Detect which cell encompasses the target text, then output its (x, y) center coordinate. 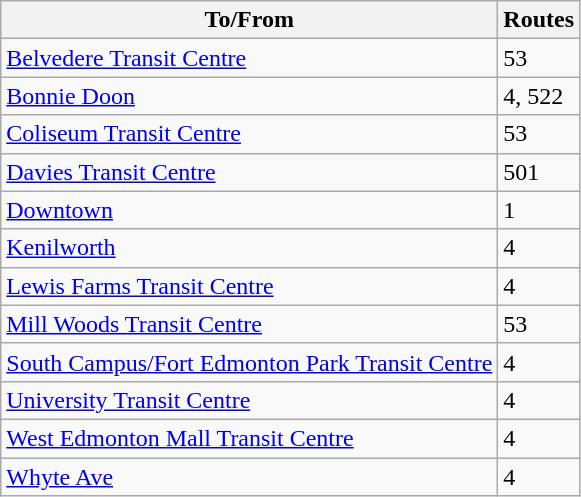
West Edmonton Mall Transit Centre (250, 438)
Downtown (250, 210)
Belvedere Transit Centre (250, 58)
Whyte Ave (250, 477)
Routes (539, 20)
Mill Woods Transit Centre (250, 324)
Lewis Farms Transit Centre (250, 286)
Davies Transit Centre (250, 172)
Bonnie Doon (250, 96)
4, 522 (539, 96)
To/From (250, 20)
Kenilworth (250, 248)
South Campus/Fort Edmonton Park Transit Centre (250, 362)
1 (539, 210)
University Transit Centre (250, 400)
Coliseum Transit Centre (250, 134)
501 (539, 172)
